Locate the cell with the specified text and output its (x, y) center coordinate. 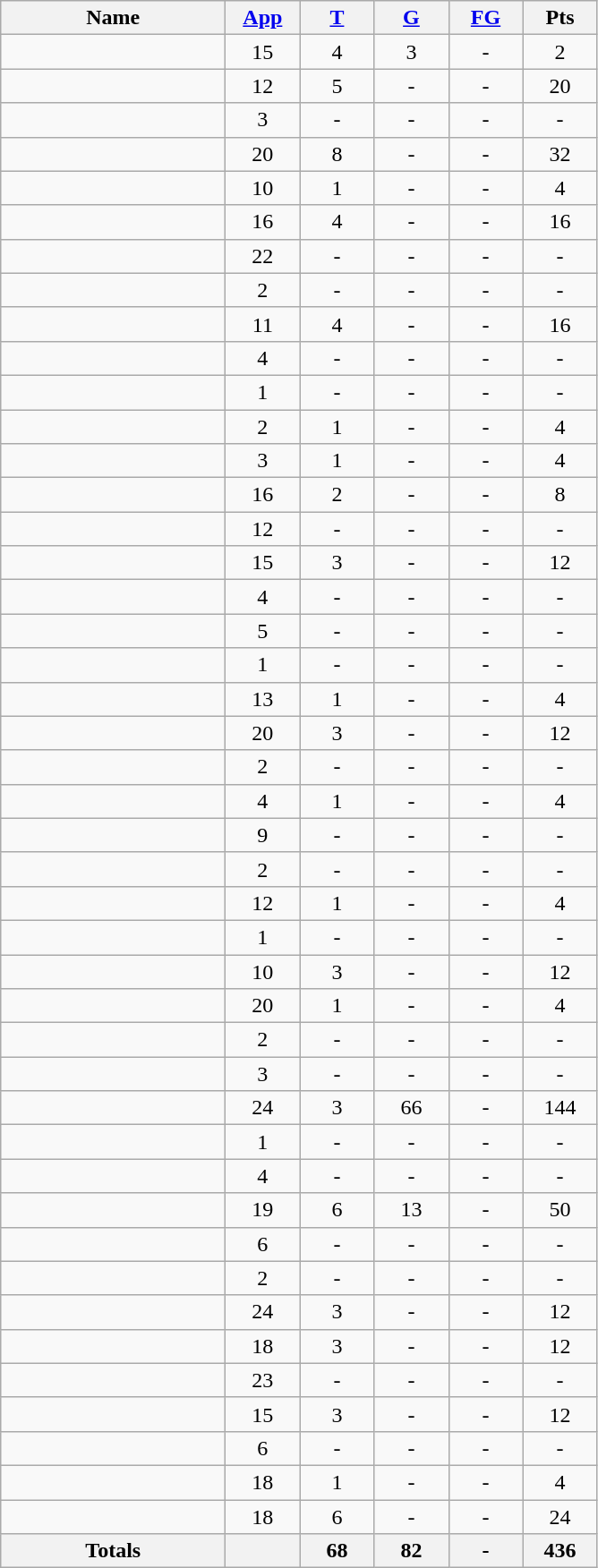
11 (263, 324)
82 (412, 1551)
App (263, 18)
FG (485, 18)
23 (263, 1380)
19 (263, 1210)
144 (560, 1108)
Pts (560, 18)
Name (113, 18)
32 (560, 154)
G (412, 18)
22 (263, 256)
T (337, 18)
436 (560, 1551)
66 (412, 1108)
Totals (113, 1551)
68 (337, 1551)
50 (560, 1210)
9 (263, 835)
